Identify which cell holds the provided text, then report its [x, y] central coordinate. 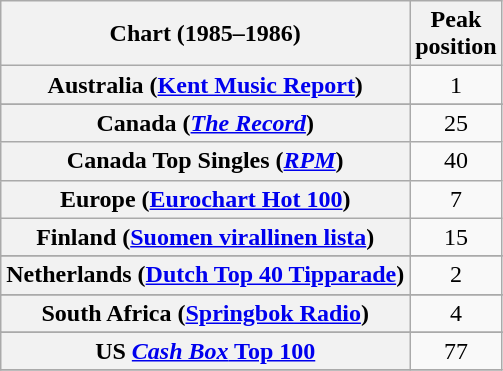
7 [456, 199]
15 [456, 237]
Finland (Suomen virallinen lista) [206, 237]
Europe (Eurochart Hot 100) [206, 199]
Canada Top Singles (RPM) [206, 161]
Canada (The Record) [206, 123]
Netherlands (Dutch Top 40 Tipparade) [206, 275]
25 [456, 123]
40 [456, 161]
Chart (1985–1986) [206, 34]
Australia (Kent Music Report) [206, 85]
1 [456, 85]
US Cash Box Top 100 [206, 351]
4 [456, 313]
South Africa (Springbok Radio) [206, 313]
77 [456, 351]
2 [456, 275]
Peakposition [456, 34]
